Detect which cell encompasses the target text, then output its [X, Y] center coordinate. 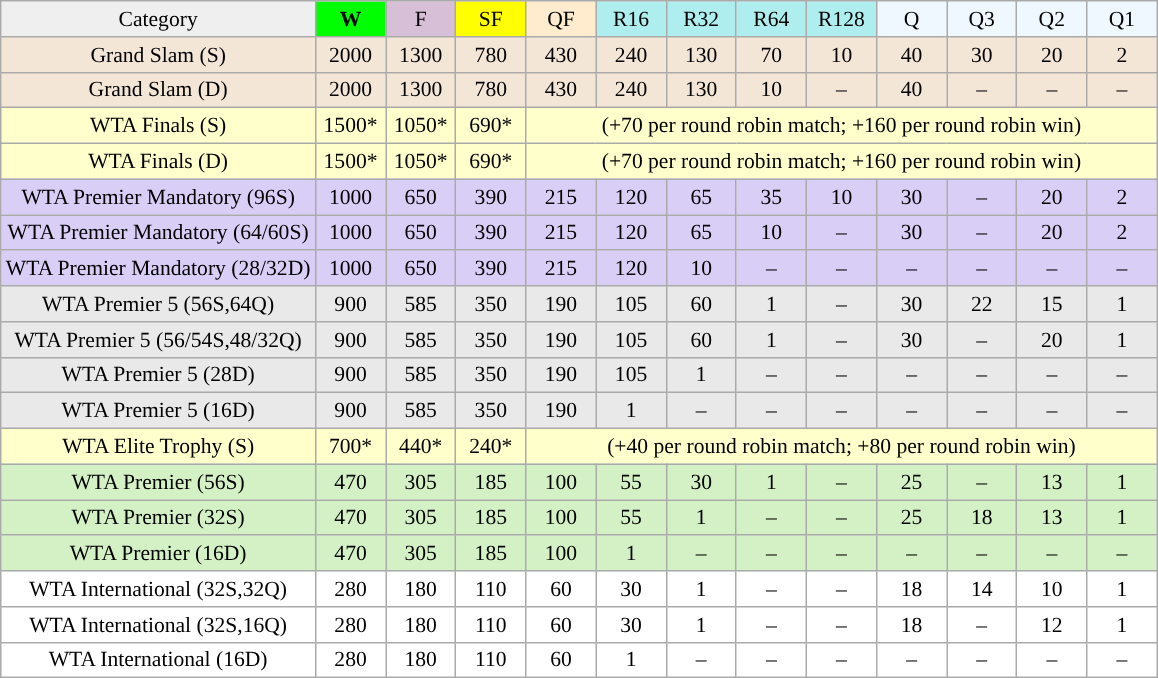
WTA International (16D) [158, 660]
70 [771, 55]
Category [158, 19]
Grand Slam (D) [158, 90]
Q [911, 19]
R32 [701, 19]
WTA Premier (56S) [158, 482]
WTA Premier Mandatory (64/60S) [158, 233]
WTA Finals (D) [158, 162]
14 [982, 589]
Q2 [1052, 19]
W [350, 19]
12 [1052, 625]
WTA Finals (S) [158, 126]
WTA Premier (16D) [158, 554]
WTA Premier 5 (56/54S,48/32Q) [158, 340]
22 [982, 304]
440* [421, 447]
WTA Premier 5 (16D) [158, 411]
WTA Premier Mandatory (96S) [158, 197]
15 [1052, 304]
WTA Premier 5 (56S,64Q) [158, 304]
Grand Slam (S) [158, 55]
Q1 [1122, 19]
WTA Premier Mandatory (28/32D) [158, 269]
(+40 per round robin match; +80 per round robin win) [842, 447]
WTA Elite Trophy (S) [158, 447]
F [421, 19]
WTA Premier 5 (28D) [158, 375]
700* [350, 447]
R128 [841, 19]
R64 [771, 19]
WTA International (32S,32Q) [158, 589]
R16 [631, 19]
SF [491, 19]
240* [491, 447]
35 [771, 197]
WTA International (32S,16Q) [158, 625]
Q3 [982, 19]
WTA Premier (32S) [158, 518]
QF [561, 19]
